Scan for the cell matching the given text and deliver its [x, y] coordinate at center. 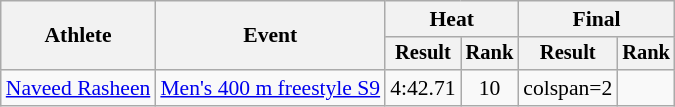
Event [270, 36]
Naveed Rasheen [78, 88]
Men's 400 m freestyle S9 [270, 88]
colspan=2 [568, 88]
4:42.71 [422, 88]
Final [596, 19]
10 [490, 88]
Athlete [78, 36]
Heat [452, 19]
